Find where the given text appears and provide that cell's center as (X, Y) coordinate. 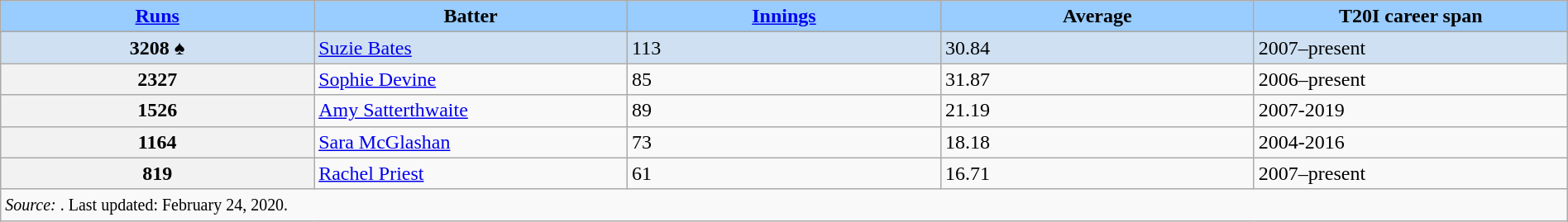
Sara McGlashan (471, 142)
89 (784, 111)
31.87 (1097, 79)
30.84 (1097, 48)
85 (784, 79)
2006–present (1411, 79)
Amy Satterthwaite (471, 111)
Rachel Priest (471, 173)
Suzie Bates (471, 48)
T20I career span (1411, 17)
2327 (157, 79)
16.71 (1097, 173)
21.19 (1097, 111)
1164 (157, 142)
3208 ♠ (157, 48)
1526 (157, 111)
113 (784, 48)
Runs (157, 17)
18.18 (1097, 142)
Average (1097, 17)
61 (784, 173)
73 (784, 142)
Sophie Devine (471, 79)
Innings (784, 17)
2007-2019 (1411, 111)
819 (157, 173)
2004-2016 (1411, 142)
Batter (471, 17)
Source: . Last updated: February 24, 2020. (784, 205)
